For the text-containing cell, return its midpoint in [x, y] coordinate format. 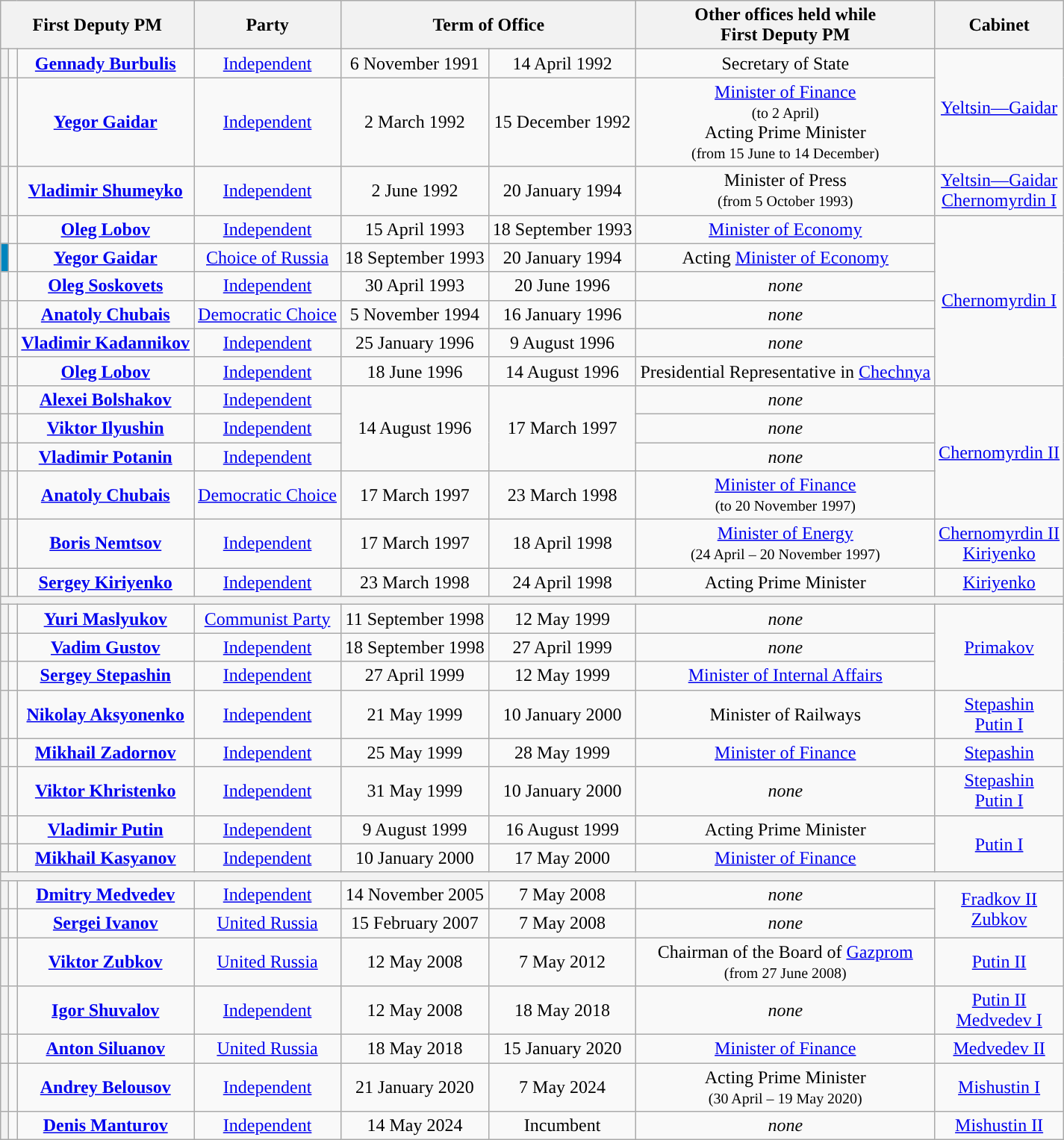
Sergei Ivanov [106, 923]
14 May 2024 [415, 1126]
Vadim Gustov [106, 647]
Viktor Zubkov [106, 962]
16 January 1996 [562, 314]
Acting Prime Minister(30 April – 19 May 2020) [785, 1087]
Vladimir Kadannikov [106, 343]
11 September 1998 [415, 619]
Party [267, 25]
Denis Manturov [106, 1126]
Mikhail Zadornov [106, 753]
Minister of Internal Affairs [785, 676]
Minister of Press(from 5 October 1993) [785, 191]
Igor Shuvalov [106, 1011]
Yeltsin—GaidarChernomyrdin I [999, 191]
21 May 1999 [415, 714]
2 March 1992 [415, 122]
Nikolay Aksyonenko [106, 714]
18 September 1998 [415, 647]
Choice of Russia [267, 258]
Putin IIMedvedev I [999, 1011]
Minister of Railways [785, 714]
Primakov [999, 647]
Andrey Belousov [106, 1087]
Dmitry Medvedev [106, 894]
25 May 1999 [415, 753]
Minister of Energy(24 April – 20 November 1997) [785, 543]
15 April 1993 [415, 229]
24 April 1998 [562, 582]
9 August 1999 [415, 829]
16 August 1999 [562, 829]
Kiriyenko [999, 582]
Acting Minister of Economy [785, 258]
Minister of Finance(to 2 April)Acting Prime Minister(from 15 June to 14 December) [785, 122]
Presidential Representative in Chechnya [785, 371]
Putin I [999, 844]
Anton Siluanov [106, 1049]
7 May 2024 [562, 1087]
28 May 1999 [562, 753]
Sergey Kiriyenko [106, 582]
Stepashin [999, 753]
7 May 2012 [562, 962]
15 December 1992 [562, 122]
Yeltsin—Gaidar [999, 108]
Mikhail Kasyanov [106, 858]
2 June 1992 [415, 191]
Gennady Burbulis [106, 63]
14 November 2005 [415, 894]
Vladimir Putin [106, 829]
Vladimir Potanin [106, 456]
Sergey Stepashin [106, 676]
6 November 1991 [415, 63]
Chernomyrdin II [999, 452]
Chairman of the Board of Gazprom(from 27 June 2008) [785, 962]
Chernomyrdin IIKiriyenko [999, 543]
Fradkov IIZubkov [999, 909]
Yuri Maslyukov [106, 619]
20 June 1996 [562, 286]
15 January 2020 [562, 1049]
Medvedev II [999, 1049]
Vladimir Shumeyko [106, 191]
Mishustin II [999, 1126]
Putin II [999, 962]
First Deputy PM [97, 25]
14 April 1992 [562, 63]
Term of Office [488, 25]
Cabinet [999, 25]
30 April 1993 [415, 286]
Oleg Soskovets [106, 286]
18 June 1996 [415, 371]
31 May 1999 [415, 791]
21 January 2020 [415, 1087]
Other offices held whileFirst Deputy PM [785, 25]
17 May 2000 [562, 858]
Communist Party [267, 619]
Mishustin I [999, 1087]
15 February 2007 [415, 923]
Viktor Khristenko [106, 791]
Alexei Bolshakov [106, 399]
Minister of Finance(to 20 November 1997) [785, 496]
Chernomyrdin I [999, 300]
18 April 1998 [562, 543]
Minister of Economy [785, 229]
Incumbent [562, 1126]
9 August 1996 [562, 343]
Boris Nemtsov [106, 543]
Secretary of State [785, 63]
Viktor Ilyushin [106, 428]
25 January 1996 [415, 343]
5 November 1994 [415, 314]
